Search for the cell housing the specified text and yield its [X, Y] center coordinate. 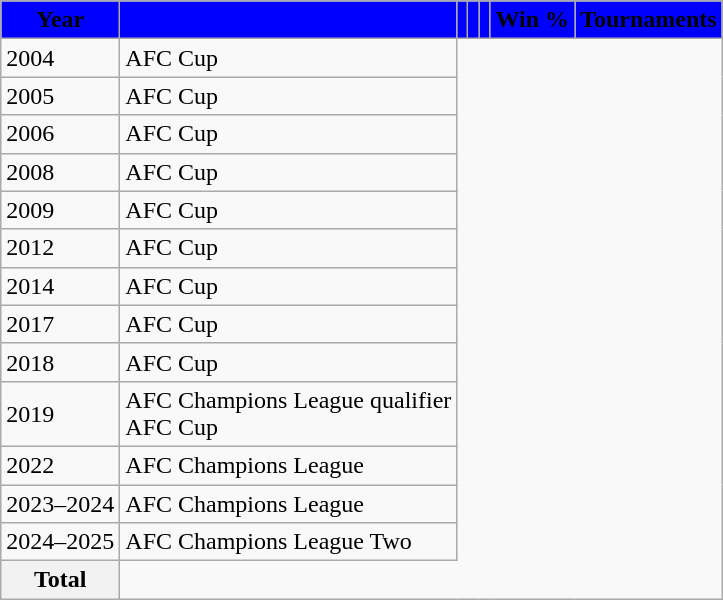
Year [60, 20]
2017 [60, 324]
2024–2025 [60, 542]
2014 [60, 286]
Win % [532, 20]
2005 [60, 96]
2012 [60, 248]
Total [60, 580]
2018 [60, 362]
AFC Champions League qualifier AFC Cup [288, 414]
2008 [60, 172]
2022 [60, 465]
2019 [60, 414]
2004 [60, 58]
2009 [60, 210]
2023–2024 [60, 503]
2006 [60, 134]
Tournaments [649, 20]
AFC Champions League Two [288, 542]
